Provide the (X, Y) coordinate of the cell's center where the given text is located.  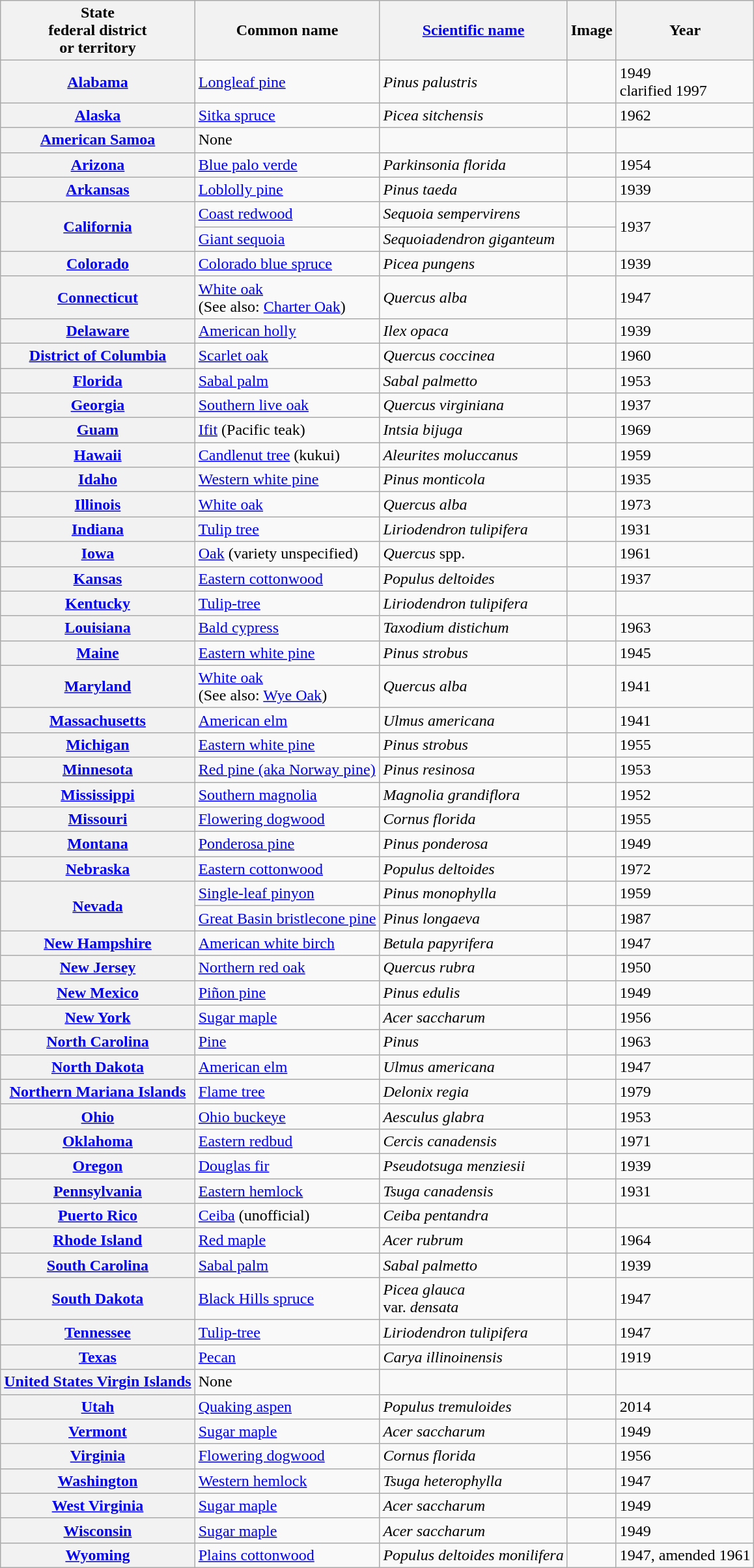
1945 (685, 653)
Virginia (98, 1456)
Texas (98, 1357)
Tsuga heterophylla (473, 1481)
1962 (685, 115)
1960 (685, 355)
Picea sitchensis (473, 115)
1954 (685, 165)
Tennessee (98, 1332)
Quercus rubra (473, 968)
Indiana (98, 529)
Statefederal districtor territory (98, 31)
South Carolina (98, 1265)
Oak (variety unspecified) (287, 554)
Pecan (287, 1357)
Western hemlock (287, 1481)
Northern red oak (287, 968)
1964 (685, 1241)
Kentucky (98, 603)
District of Columbia (98, 355)
Pinus resinosa (473, 769)
Picea pungens (473, 264)
Delaware (98, 331)
Southern live oak (287, 406)
Populus tremuloides (473, 1407)
1971 (685, 1141)
1950 (685, 968)
Connecticut (98, 297)
Massachusetts (98, 720)
Aleurites moluccanus (473, 455)
1973 (685, 504)
American Samoa (98, 140)
Longleaf pine (287, 82)
Tsuga canadensis (473, 1190)
North Dakota (98, 1067)
Mississippi (98, 795)
Giant sequoia (287, 239)
Betula papyrifera (473, 943)
Pseudotsuga menziesii (473, 1166)
North Carolina (98, 1042)
Tulip tree (287, 529)
Pinus edulis (473, 993)
White oak(See also: Charter Oak) (287, 297)
Douglas fir (287, 1166)
1972 (685, 869)
White oak(See also: Wye Oak) (287, 686)
Pine (287, 1042)
Parkinsonia florida (473, 165)
Iowa (98, 554)
New York (98, 1017)
Ohio buckeye (287, 1116)
South Dakota (98, 1299)
Delonix regia (473, 1092)
Ifit (Pacific teak) (287, 430)
Nevada (98, 906)
Pinus palustris (473, 82)
Oklahoma (98, 1141)
Arizona (98, 165)
Picea glaucavar. densata (473, 1299)
Intsia bijuga (473, 430)
California (98, 227)
Colorado blue spruce (287, 264)
Scarlet oak (287, 355)
Georgia (98, 406)
Aesculus glabra (473, 1116)
Alabama (98, 82)
Quercus coccinea (473, 355)
Taxodium distichum (473, 628)
1952 (685, 795)
Piñon pine (287, 993)
Ohio (98, 1116)
1935 (685, 480)
Quaking aspen (287, 1407)
Wisconsin (98, 1530)
1949clarified 1997 (685, 82)
New Jersey (98, 968)
Pinus (473, 1042)
Wyoming (98, 1555)
Montana (98, 844)
1961 (685, 554)
Plains cottonwood (287, 1555)
Pinus taeda (473, 189)
American white birch (287, 943)
Ceiba pentandra (473, 1216)
Blue palo verde (287, 165)
Idaho (98, 480)
Bald cypress (287, 628)
Coast redwood (287, 214)
Acer rubrum (473, 1241)
Washington (98, 1481)
1969 (685, 430)
New Hampshire (98, 943)
Sequoia sempervirens (473, 214)
Pinus ponderosa (473, 844)
Utah (98, 1407)
United States Virgin Islands (98, 1382)
Ceiba (unofficial) (287, 1216)
Quercus spp. (473, 554)
Nebraska (98, 869)
Cercis canadensis (473, 1141)
Oregon (98, 1166)
Minnesota (98, 769)
Alaska (98, 115)
Year (685, 31)
Loblolly pine (287, 189)
Colorado (98, 264)
Puerto Rico (98, 1216)
1919 (685, 1357)
Pinus monticola (473, 480)
Pennsylvania (98, 1190)
Guam (98, 430)
Missouri (98, 819)
Black Hills spruce (287, 1299)
Southern magnolia (287, 795)
Illinois (98, 504)
1947, amended 1961 (685, 1555)
Pinus monophylla (473, 894)
Carya illinoinensis (473, 1357)
Flame tree (287, 1092)
Florida (98, 381)
White oak (287, 504)
1979 (685, 1092)
2014 (685, 1407)
Kansas (98, 579)
Michigan (98, 745)
Vermont (98, 1431)
Populus deltoides monilifera (473, 1555)
Rhode Island (98, 1241)
American holly (287, 331)
Quercus virginiana (473, 406)
Western white pine (287, 480)
Ponderosa pine (287, 844)
Red maple (287, 1241)
Ilex opaca (473, 331)
Red pine (aka Norway pine) (287, 769)
West Virginia (98, 1506)
Scientific name (473, 31)
Single-leaf pinyon (287, 894)
Northern Mariana Islands (98, 1092)
Magnolia grandiflora (473, 795)
Sitka spruce (287, 115)
Maryland (98, 686)
Maine (98, 653)
Eastern redbud (287, 1141)
Great Basin bristlecone pine (287, 918)
Hawaii (98, 455)
Eastern hemlock (287, 1190)
1987 (685, 918)
Louisiana (98, 628)
Common name (287, 31)
Arkansas (98, 189)
Candlenut tree (kukui) (287, 455)
Pinus longaeva (473, 918)
New Mexico (98, 993)
Image (591, 31)
Sequoiadendron giganteum (473, 239)
